Pinpoint the cell where the given text exists, returning its (x, y) midpoint coordinate. 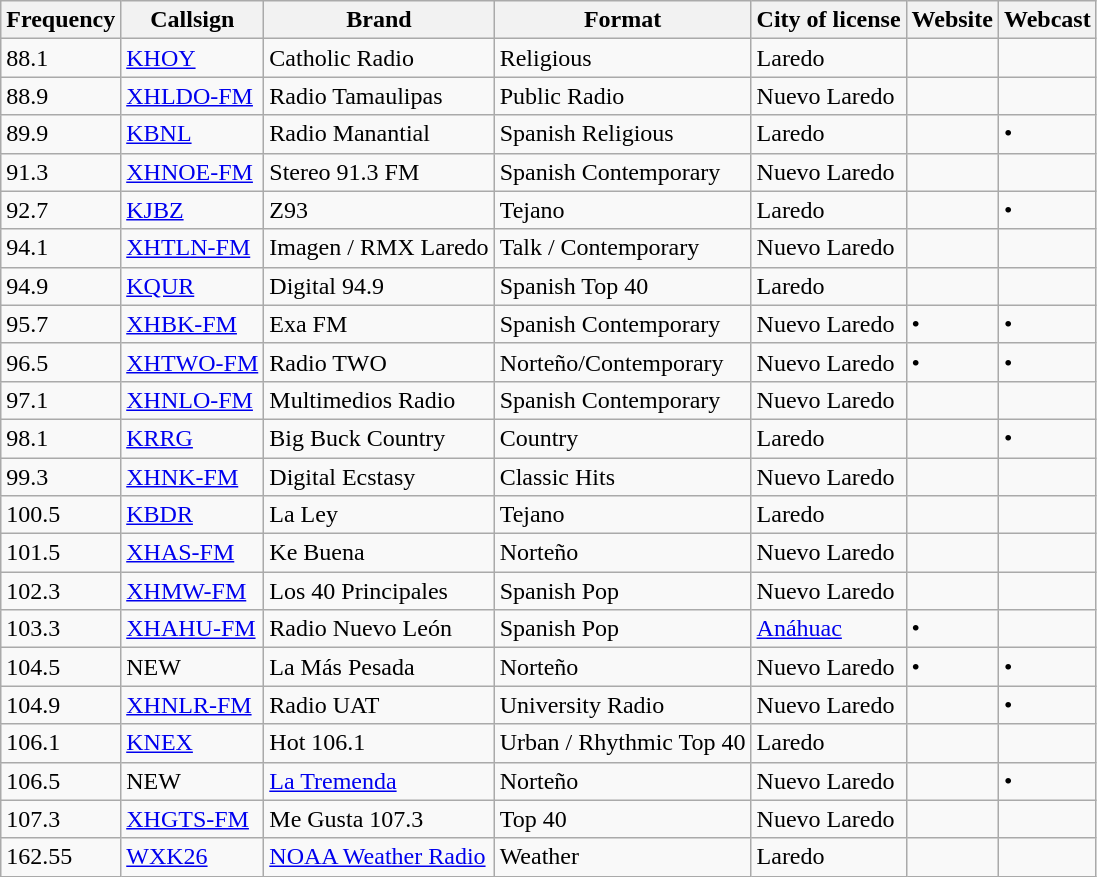
Classic Hits (622, 477)
KRRG (192, 438)
107.3 (61, 819)
Big Buck Country (379, 438)
Catholic Radio (379, 58)
Hot 106.1 (379, 743)
La Más Pesada (379, 667)
92.7 (61, 210)
KQUR (192, 286)
University Radio (622, 705)
Top 40 (622, 819)
Talk / Contemporary (622, 248)
Format (622, 20)
101.5 (61, 553)
98.1 (61, 438)
89.9 (61, 134)
Norteño/Contemporary (622, 362)
WXK26 (192, 857)
97.1 (61, 400)
99.3 (61, 477)
Radio TWO (379, 362)
KJBZ (192, 210)
162.55 (61, 857)
City of license (828, 20)
Me Gusta 107.3 (379, 819)
95.7 (61, 324)
Digital 94.9 (379, 286)
XHTLN-FM (192, 248)
Multimedios Radio (379, 400)
La Ley (379, 515)
XHAS-FM (192, 553)
Stereo 91.3 FM (379, 172)
103.3 (61, 629)
Weather (622, 857)
KBNL (192, 134)
Frequency (61, 20)
Imagen / RMX Laredo (379, 248)
104.9 (61, 705)
KBDR (192, 515)
Anáhuac (828, 629)
XHNLO-FM (192, 400)
94.9 (61, 286)
104.5 (61, 667)
Spanish Religious (622, 134)
Radio Tamaulipas (379, 96)
94.1 (61, 248)
96.5 (61, 362)
Webcast (1047, 20)
102.3 (61, 591)
XHMW-FM (192, 591)
Radio UAT (379, 705)
XHNK-FM (192, 477)
88.1 (61, 58)
NOAA Weather Radio (379, 857)
KHOY (192, 58)
XHBK-FM (192, 324)
Radio Nuevo León (379, 629)
Z93 (379, 210)
Spanish Top 40 (622, 286)
91.3 (61, 172)
La Tremenda (379, 781)
100.5 (61, 515)
XHNLR-FM (192, 705)
106.5 (61, 781)
KNEX (192, 743)
Digital Ecstasy (379, 477)
Website (952, 20)
Brand (379, 20)
106.1 (61, 743)
Religious (622, 58)
XHGTS-FM (192, 819)
XHNOE-FM (192, 172)
Radio Manantial (379, 134)
Urban / Rhythmic Top 40 (622, 743)
Ke Buena (379, 553)
88.9 (61, 96)
Callsign (192, 20)
Exa FM (379, 324)
XHTWO-FM (192, 362)
XHAHU-FM (192, 629)
XHLDO-FM (192, 96)
Public Radio (622, 96)
Los 40 Principales (379, 591)
Country (622, 438)
